Return the [x, y] coordinate for the center point of the cell that contains the specified text.  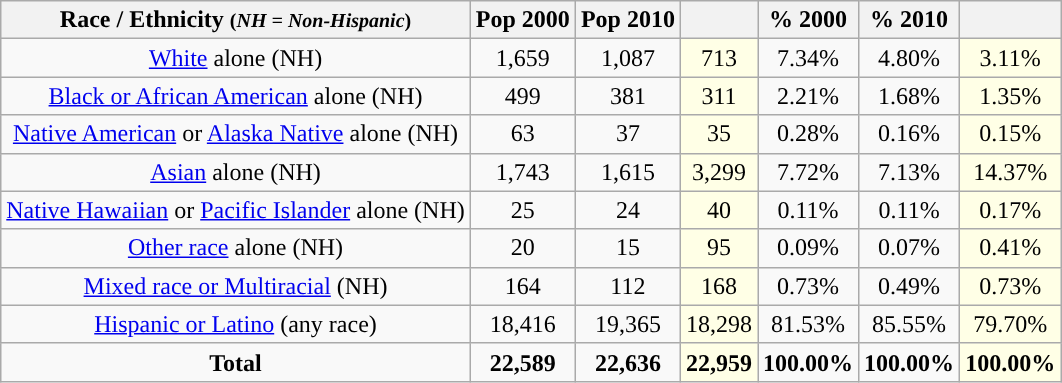
112 [628, 286]
18,298 [718, 324]
79.70% [1010, 324]
1,743 [522, 172]
Pop 2000 [522, 20]
Hispanic or Latino (any race) [236, 324]
35 [718, 134]
Total [236, 362]
1,615 [628, 172]
0.07% [910, 248]
White alone (NH) [236, 58]
22,636 [628, 362]
Race / Ethnicity (NH = Non-Hispanic) [236, 20]
Native American or Alaska Native alone (NH) [236, 134]
1,087 [628, 58]
0.17% [1010, 210]
14.37% [1010, 172]
24 [628, 210]
0.41% [1010, 248]
3.11% [1010, 58]
95 [718, 248]
3,299 [718, 172]
168 [718, 286]
22,589 [522, 362]
19,365 [628, 324]
164 [522, 286]
Black or African American alone (NH) [236, 96]
% 2000 [808, 20]
0.15% [1010, 134]
25 [522, 210]
% 2010 [910, 20]
Pop 2010 [628, 20]
4.80% [910, 58]
63 [522, 134]
7.34% [808, 58]
0.09% [808, 248]
1.68% [910, 96]
15 [628, 248]
7.72% [808, 172]
311 [718, 96]
2.21% [808, 96]
1,659 [522, 58]
18,416 [522, 324]
85.55% [910, 324]
20 [522, 248]
1.35% [1010, 96]
40 [718, 210]
37 [628, 134]
0.28% [808, 134]
Other race alone (NH) [236, 248]
0.16% [910, 134]
7.13% [910, 172]
499 [522, 96]
81.53% [808, 324]
0.49% [910, 286]
381 [628, 96]
Asian alone (NH) [236, 172]
22,959 [718, 362]
Mixed race or Multiracial (NH) [236, 286]
Native Hawaiian or Pacific Islander alone (NH) [236, 210]
713 [718, 58]
